Search for the cell housing the specified text and yield its (X, Y) center coordinate. 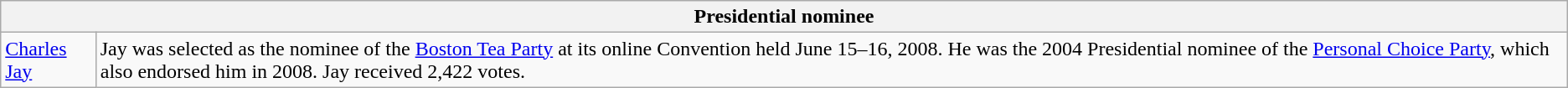
Charles Jay (49, 60)
Presidential nominee (784, 17)
